From the cell containing the given text, extract its center point as (X, Y) coordinate. 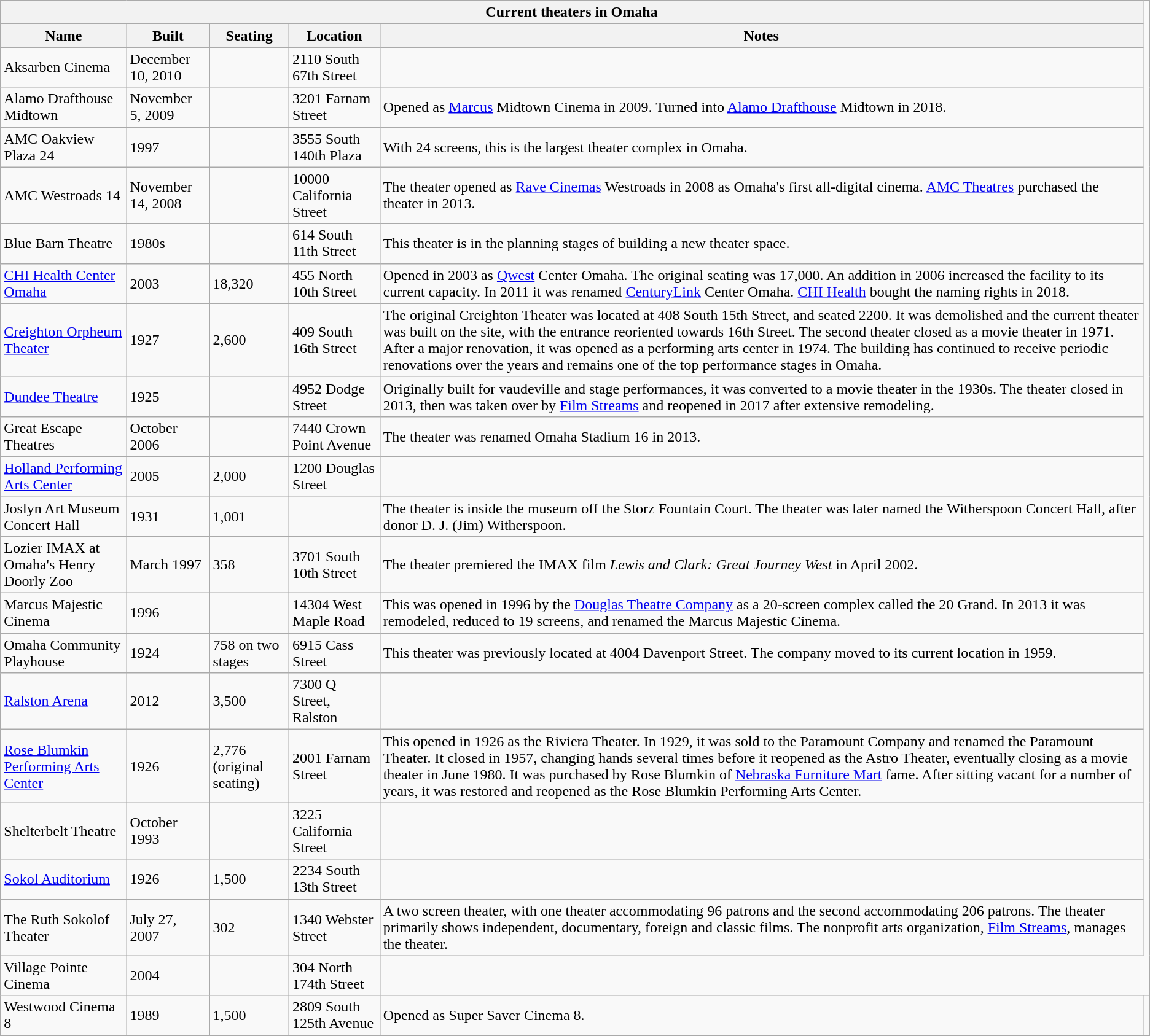
3201 Farnam Street (334, 107)
1931 (168, 516)
Ralston Arena (64, 701)
October 2006 (168, 436)
Dundee Theatre (64, 397)
758 on two stages (249, 653)
3555 South 140th Plaza (334, 147)
October 1993 (168, 831)
Marcus Majestic Cinema (64, 613)
2003 (168, 284)
Holland Performing Arts Center (64, 477)
Shelterbelt Theatre (64, 831)
AMC Westroads 14 (64, 195)
14304 West Maple Road (334, 613)
Village Pointe Cinema (64, 975)
4952 Dodge Street (334, 397)
3701 South 10th Street (334, 565)
2001 Farnam Street (334, 766)
1989 (168, 1016)
Location (334, 36)
December 10, 2010 (168, 68)
Great Escape Theatres (64, 436)
6915 Cass Street (334, 653)
Opened as Super Saver Cinema 8. (761, 1016)
This theater was previously located at 4004 Davenport Street. The company moved to its current location in 1959. (761, 653)
1997 (168, 147)
1340 Webster Street (334, 927)
CHI Health Center Omaha (64, 284)
1,001 (249, 516)
Creighton Orpheum Theater (64, 340)
Notes (761, 36)
July 27, 2007 (168, 927)
614 South 11th Street (334, 243)
358 (249, 565)
455 North 10th Street (334, 284)
2012 (168, 701)
7440 Crown Point Avenue (334, 436)
2,776 (original seating) (249, 766)
2809 South 125th Avenue (334, 1016)
AMC Oakview Plaza 24 (64, 147)
Blue Barn Theatre (64, 243)
November 14, 2008 (168, 195)
409 South 16th Street (334, 340)
Built (168, 36)
Omaha Community Playhouse (64, 653)
1200 Douglas Street (334, 477)
1927 (168, 340)
Current theaters in Omaha (571, 12)
Aksarben Cinema (64, 68)
The Ruth Sokolof Theater (64, 927)
3225 California Street (334, 831)
This theater is in the planning stages of building a new theater space. (761, 243)
November 5, 2009 (168, 107)
302 (249, 927)
Seating (249, 36)
2,600 (249, 340)
The theater was renamed Omaha Stadium 16 in 2013. (761, 436)
Alamo Drafthouse Midtown (64, 107)
2,000 (249, 477)
March 1997 (168, 565)
1980s (168, 243)
18,320 (249, 284)
With 24 screens, this is the largest theater complex in Omaha. (761, 147)
Lozier IMAX at Omaha's Henry Doorly Zoo (64, 565)
Sokol Auditorium (64, 879)
Rose Blumkin Performing Arts Center (64, 766)
Joslyn Art Museum Concert Hall (64, 516)
Opened as Marcus Midtown Cinema in 2009. Turned into Alamo Drafthouse Midtown in 2018. (761, 107)
2234 South 13th Street (334, 879)
3,500 (249, 701)
1924 (168, 653)
Name (64, 36)
7300 Q Street, Ralston (334, 701)
1996 (168, 613)
Westwood Cinema 8 (64, 1016)
304 North 174th Street (334, 975)
The theater premiered the IMAX film Lewis and Clark: Great Journey West in April 2002. (761, 565)
10000 California Street (334, 195)
The theater opened as Rave Cinemas Westroads in 2008 as Omaha's first all-digital cinema. AMC Theatres purchased the theater in 2013. (761, 195)
1925 (168, 397)
2110 South 67th Street (334, 68)
2005 (168, 477)
2004 (168, 975)
